Find where the given text appears and provide that cell's center as (X, Y) coordinate. 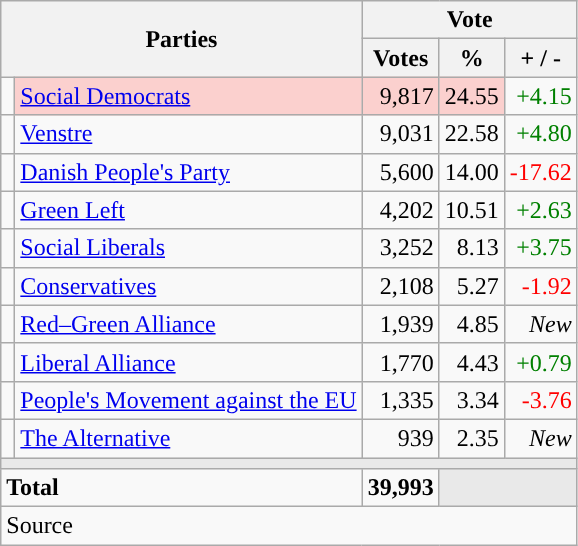
22.58 (472, 134)
+ / - (540, 58)
Source (290, 526)
2,108 (400, 286)
4,202 (400, 210)
9,817 (400, 96)
+2.63 (540, 210)
1,939 (400, 324)
The Alternative (188, 438)
-1.92 (540, 286)
Venstre (188, 134)
3,252 (400, 248)
Social Liberals (188, 248)
People's Movement against the EU (188, 400)
4.85 (472, 324)
5,600 (400, 172)
% (472, 58)
Votes (400, 58)
+4.15 (540, 96)
Red–Green Alliance (188, 324)
3.34 (472, 400)
39,993 (400, 488)
Social Democrats (188, 96)
Green Left (188, 210)
939 (400, 438)
2.35 (472, 438)
Conservatives (188, 286)
Parties (182, 39)
+0.79 (540, 362)
14.00 (472, 172)
9,031 (400, 134)
8.13 (472, 248)
Liberal Alliance (188, 362)
Total (182, 488)
10.51 (472, 210)
24.55 (472, 96)
1,770 (400, 362)
Danish People's Party (188, 172)
5.27 (472, 286)
1,335 (400, 400)
+3.75 (540, 248)
4.43 (472, 362)
-3.76 (540, 400)
+4.80 (540, 134)
-17.62 (540, 172)
Vote (470, 20)
